Determine the (x, y) coordinate at the center of the cell enclosing the given text.  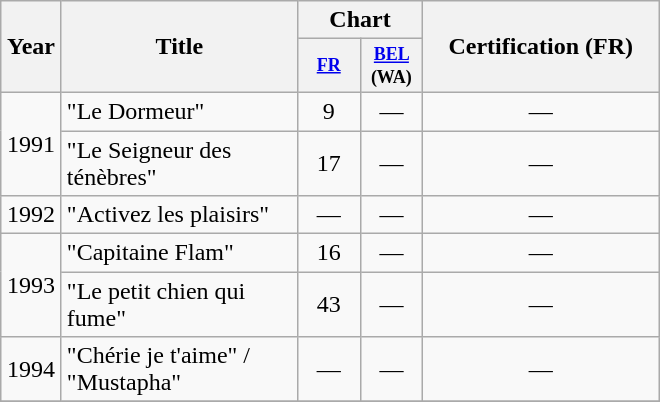
1991 (32, 144)
17 (328, 164)
16 (328, 253)
"Le Seigneur des ténèbres" (179, 164)
"Capitaine Flam" (179, 253)
FR (328, 66)
"Le Dormeur" (179, 111)
Year (32, 47)
BEL (WA) (392, 66)
Chart (360, 20)
Certification (FR) (541, 47)
1994 (32, 370)
1993 (32, 286)
"Chérie je t'aime" / "Mustapha" (179, 370)
9 (328, 111)
1992 (32, 215)
"Le petit chien qui fume" (179, 304)
"Activez les plaisirs" (179, 215)
Title (179, 47)
43 (328, 304)
